From the cell containing the given text, extract its center point as (x, y) coordinate. 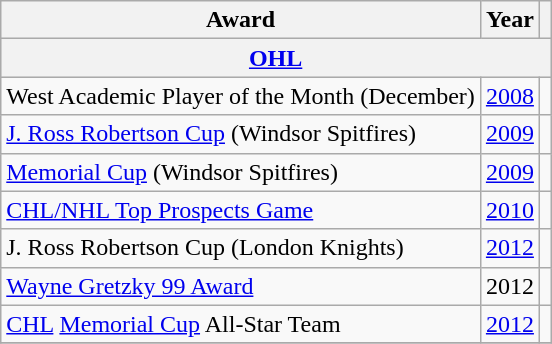
Award (241, 20)
2008 (510, 96)
CHL Memorial Cup All-Star Team (241, 324)
West Academic Player of the Month (December) (241, 96)
2010 (510, 210)
Wayne Gretzky 99 Award (241, 286)
J. Ross Robertson Cup (Windsor Spitfires) (241, 134)
OHL (276, 58)
Year (510, 20)
J. Ross Robertson Cup (London Knights) (241, 248)
Memorial Cup (Windsor Spitfires) (241, 172)
CHL/NHL Top Prospects Game (241, 210)
